From the cell containing the given text, extract its center point as [x, y] coordinate. 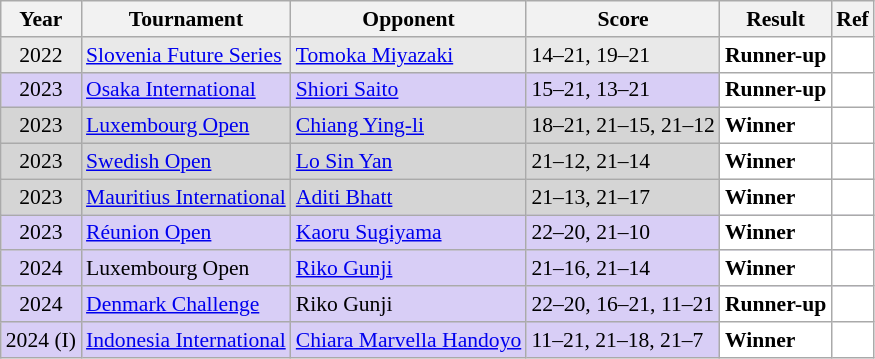
Indonesia International [186, 340]
Réunion Open [186, 233]
Shiori Saito [409, 90]
Chiang Ying-li [409, 126]
2024 (I) [41, 340]
Ref [852, 19]
Slovenia Future Series [186, 55]
Lo Sin Yan [409, 162]
18–21, 21–15, 21–12 [623, 126]
21–12, 21–14 [623, 162]
Aditi Bhatt [409, 197]
Year [41, 19]
Tomoka Miyazaki [409, 55]
21–13, 21–17 [623, 197]
Tournament [186, 19]
Osaka International [186, 90]
22–20, 21–10 [623, 233]
Denmark Challenge [186, 304]
11–21, 21–18, 21–7 [623, 340]
22–20, 16–21, 11–21 [623, 304]
Swedish Open [186, 162]
15–21, 13–21 [623, 90]
14–21, 19–21 [623, 55]
Chiara Marvella Handoyo [409, 340]
Score [623, 19]
2022 [41, 55]
Mauritius International [186, 197]
21–16, 21–14 [623, 269]
Result [776, 19]
Opponent [409, 19]
Kaoru Sugiyama [409, 233]
